From the cell containing the given text, extract its center point as (x, y) coordinate. 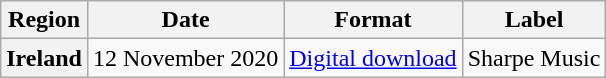
Format (373, 20)
Ireland (44, 58)
12 November 2020 (185, 58)
Sharpe Music (534, 58)
Region (44, 20)
Date (185, 20)
Label (534, 20)
Digital download (373, 58)
